Provide the [x, y] coordinate of the cell's center where the given text is located.  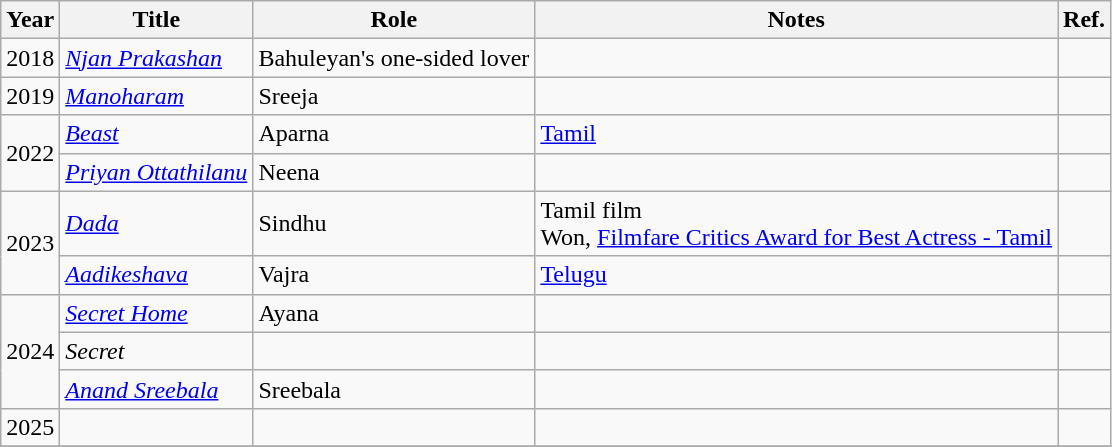
Ayana [394, 313]
Dada [156, 224]
2018 [30, 58]
2025 [30, 427]
Year [30, 20]
Notes [796, 20]
Manoharam [156, 96]
Sreebala [394, 389]
Vajra [394, 275]
2024 [30, 351]
Tamil film Won, Filmfare Critics Award for Best Actress - Tamil [796, 224]
Njan Prakashan [156, 58]
Telugu [796, 275]
Aparna [394, 134]
Ref. [1084, 20]
Aadikeshava [156, 275]
Priyan Ottathilanu [156, 172]
Secret Home [156, 313]
Bahuleyan's one-sided lover [394, 58]
Neena [394, 172]
Beast [156, 134]
2022 [30, 153]
Secret [156, 351]
Title [156, 20]
2019 [30, 96]
Role [394, 20]
2023 [30, 242]
Tamil [796, 134]
Anand Sreebala [156, 389]
Sreeja [394, 96]
Sindhu [394, 224]
